Capture the cell that displays the provided text and extract its (x, y) central coordinate. 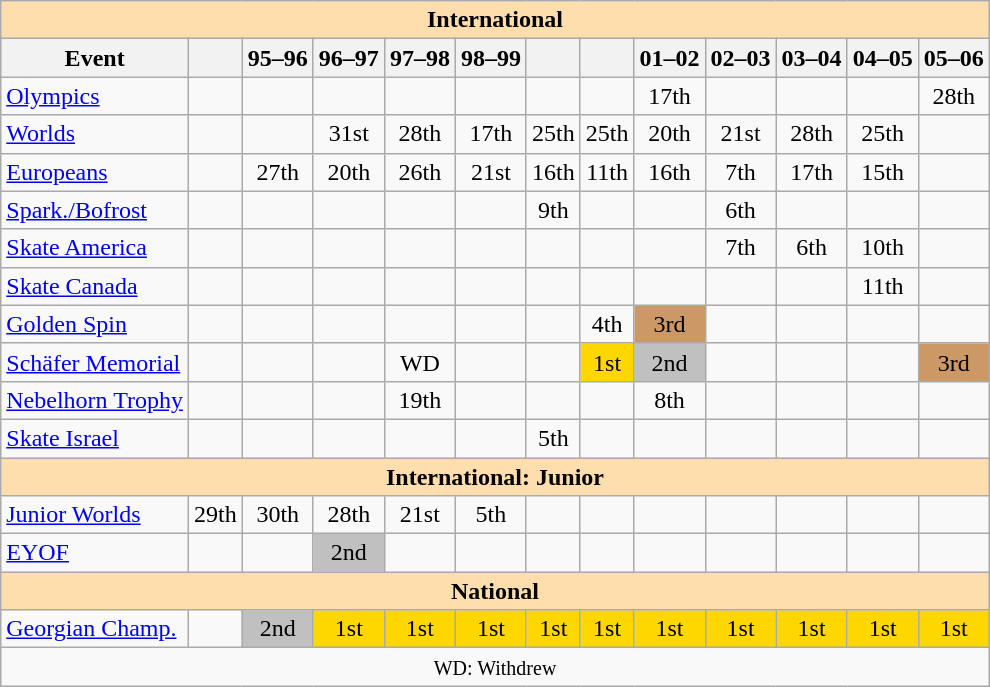
Golden Spin (95, 324)
International (496, 20)
05–06 (954, 58)
96–97 (348, 58)
Nebelhorn Trophy (95, 400)
Olympics (95, 96)
31st (348, 134)
Spark./Bofrost (95, 210)
WD: Withdrew (496, 667)
Skate Israel (95, 438)
26th (420, 172)
International: Junior (496, 477)
WD (420, 362)
03–04 (812, 58)
Event (95, 58)
Schäfer Memorial (95, 362)
30th (278, 515)
27th (278, 172)
Skate America (95, 248)
02–03 (740, 58)
98–99 (490, 58)
EYOF (95, 553)
4th (607, 324)
Skate Canada (95, 286)
01–02 (670, 58)
8th (670, 400)
10th (882, 248)
95–96 (278, 58)
9th (553, 210)
Georgian Champ. (95, 629)
National (496, 591)
19th (420, 400)
Europeans (95, 172)
97–98 (420, 58)
Worlds (95, 134)
04–05 (882, 58)
Junior Worlds (95, 515)
29th (215, 515)
15th (882, 172)
